Scan for the cell matching the given text and deliver its [X, Y] coordinate at center. 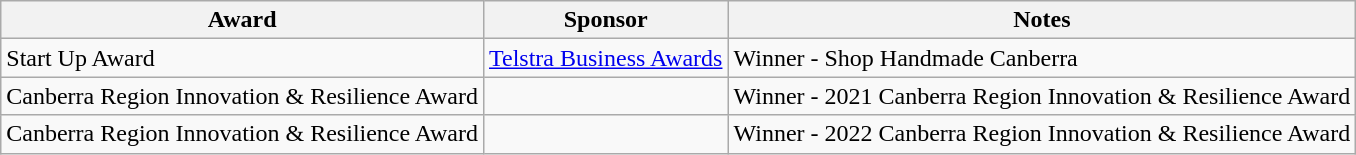
Winner - 2022 Canberra Region Innovation & Resilience Award [1042, 134]
Sponsor [605, 20]
Award [242, 20]
Notes [1042, 20]
Telstra Business Awards [605, 58]
Winner - Shop Handmade Canberra [1042, 58]
Winner - 2021 Canberra Region Innovation & Resilience Award [1042, 96]
Start Up Award [242, 58]
